Return [X, Y] of the center of cell containing provided text 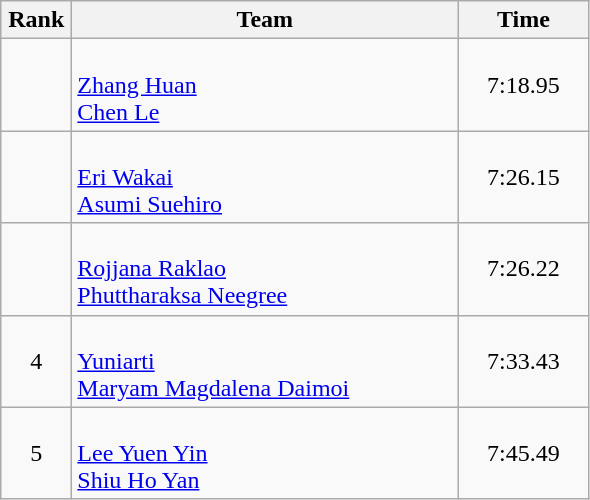
Rank [36, 20]
Team [265, 20]
YuniartiMaryam Magdalena Daimoi [265, 361]
5 [36, 453]
7:26.22 [524, 269]
Time [524, 20]
Eri WakaiAsumi Suehiro [265, 177]
Lee Yuen YinShiu Ho Yan [265, 453]
7:18.95 [524, 85]
Zhang HuanChen Le [265, 85]
7:33.43 [524, 361]
Rojjana RaklaoPhuttharaksa Neegree [265, 269]
7:45.49 [524, 453]
7:26.15 [524, 177]
4 [36, 361]
